Search for the cell housing the specified text and yield its (X, Y) center coordinate. 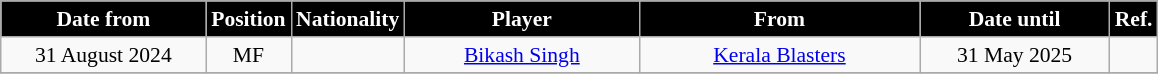
31 May 2025 (1015, 55)
Position (248, 19)
Nationality (348, 19)
Date from (104, 19)
From (779, 19)
MF (248, 55)
Kerala Blasters (779, 55)
Date until (1015, 19)
Ref. (1134, 19)
Bikash Singh (522, 55)
31 August 2024 (104, 55)
Player (522, 19)
